For the text-containing cell, return its midpoint in (x, y) coordinate format. 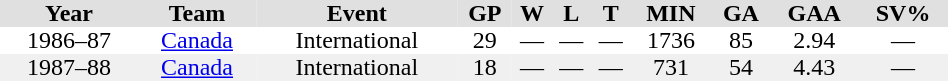
MIN (670, 14)
2.94 (815, 40)
18 (484, 68)
Event (356, 14)
1987–88 (69, 68)
1986–87 (69, 40)
731 (670, 68)
GA (740, 14)
GAA (815, 14)
4.43 (815, 68)
29 (484, 40)
T (610, 14)
W (532, 14)
GP (484, 14)
1736 (670, 40)
Year (69, 14)
54 (740, 68)
SV% (903, 14)
L (572, 14)
85 (740, 40)
Team (197, 14)
